Locate the cell with the specified text and output its (x, y) center coordinate. 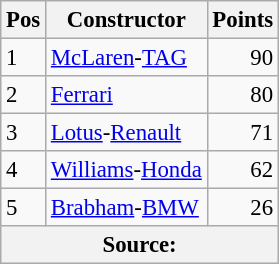
McLaren-TAG (127, 58)
2 (24, 95)
1 (24, 58)
80 (242, 95)
Lotus-Renault (127, 133)
Pos (24, 20)
4 (24, 170)
26 (242, 208)
Constructor (127, 20)
90 (242, 58)
Ferrari (127, 95)
Source: (140, 245)
71 (242, 133)
Points (242, 20)
Brabham-BMW (127, 208)
5 (24, 208)
62 (242, 170)
3 (24, 133)
Williams-Honda (127, 170)
